For the text-containing cell, return its midpoint in [X, Y] coordinate format. 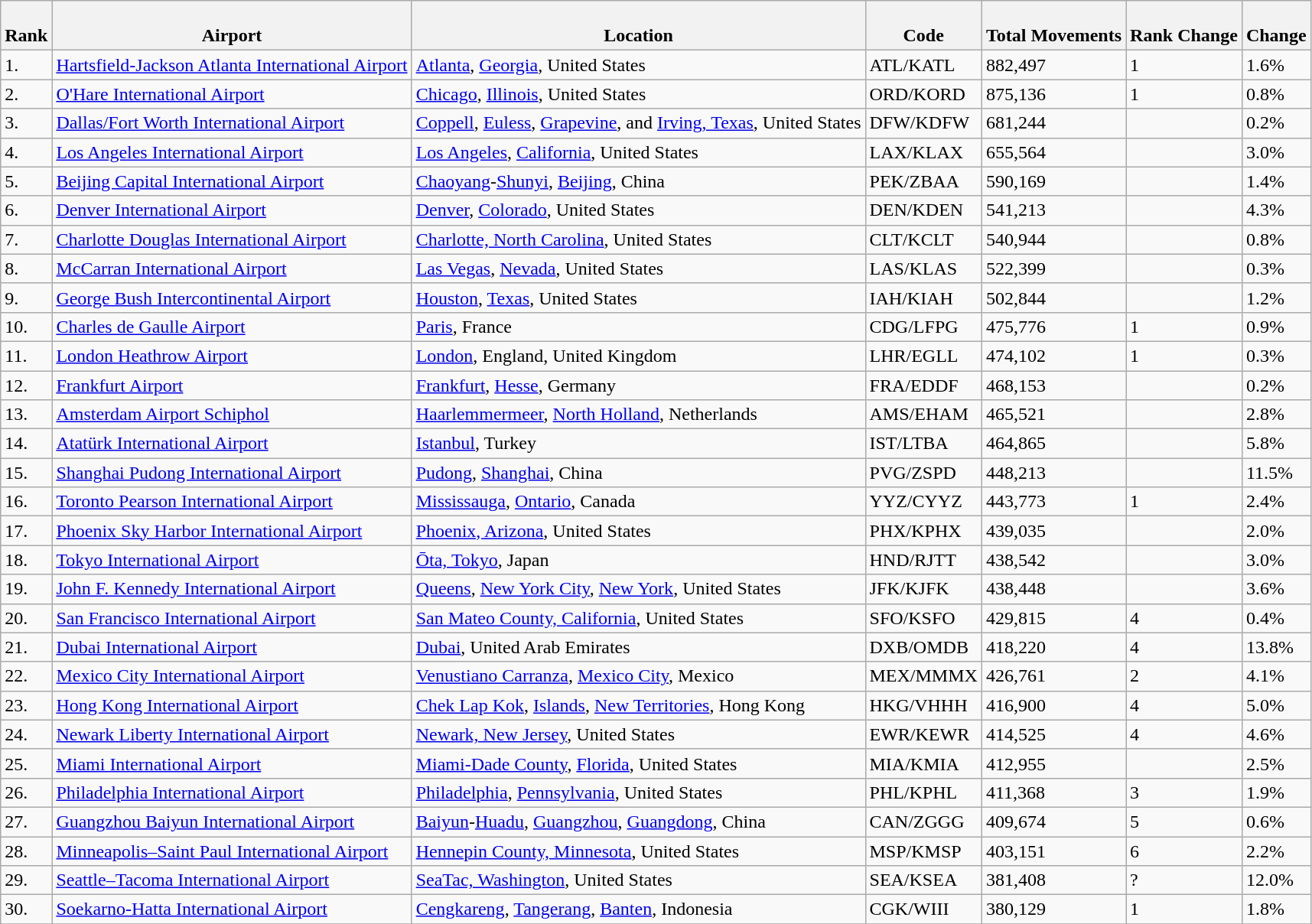
Los Angeles International Airport [232, 152]
SEA/KSEA [923, 880]
Frankfurt, Hesse, Germany [638, 385]
20. [26, 618]
YYZ/CYYZ [923, 502]
7. [26, 239]
Total Movements [1053, 26]
28. [26, 851]
11.5% [1276, 473]
Ōta, Tokyo, Japan [638, 560]
DXB/OMDB [923, 647]
475,776 [1053, 327]
CDG/LFPG [923, 327]
13. [26, 415]
PHX/KPHX [923, 531]
8. [26, 268]
Queens, New York City, New York, United States [638, 589]
411,368 [1053, 792]
Rank [26, 26]
Chaoyang-Shunyi, Beijing, China [638, 181]
Baiyun-Huadu, Guangzhou, Guangdong, China [638, 822]
Mexico City International Airport [232, 676]
4. [26, 152]
O'Hare International Airport [232, 94]
San Francisco International Airport [232, 618]
4.6% [1276, 734]
Charlotte, North Carolina, United States [638, 239]
2.0% [1276, 531]
Miami International Airport [232, 763]
Dallas/Fort Worth International Airport [232, 123]
IAH/KIAH [923, 298]
Coppell, Euless, Grapevine, and Irving, Texas, United States [638, 123]
Denver, Colorado, United States [638, 210]
McCarran International Airport [232, 268]
Frankfurt Airport [232, 385]
2. [26, 94]
17. [26, 531]
FRA/EDDF [923, 385]
590,169 [1053, 181]
3 [1184, 792]
12.0% [1276, 880]
DFW/KDFW [923, 123]
1.6% [1276, 65]
London, England, United Kingdom [638, 356]
ORD/KORD [923, 94]
655,564 [1053, 152]
Cengkareng, Tangerang, Banten, Indonesia [638, 909]
426,761 [1053, 676]
381,408 [1053, 880]
416,900 [1053, 705]
Charles de Gaulle Airport [232, 327]
27. [26, 822]
Mississauga, Ontario, Canada [638, 502]
10. [26, 327]
PEK/ZBAA [923, 181]
Dubai International Airport [232, 647]
3. [26, 123]
439,035 [1053, 531]
Philadelphia, Pennsylvania, United States [638, 792]
438,542 [1053, 560]
409,674 [1053, 822]
Airport [232, 26]
403,151 [1053, 851]
12. [26, 385]
Soekarno-Hatta International Airport [232, 909]
Location [638, 26]
465,521 [1053, 415]
CLT/KCLT [923, 239]
Charlotte Douglas International Airport [232, 239]
Venustiano Carranza, Mexico City, Mexico [638, 676]
0.4% [1276, 618]
Phoenix, Arizona, United States [638, 531]
Houston, Texas, United States [638, 298]
5. [26, 181]
2 [1184, 676]
1.8% [1276, 909]
SFO/KSFO [923, 618]
Change [1276, 26]
429,815 [1053, 618]
448,213 [1053, 473]
Newark Liberty International Airport [232, 734]
502,844 [1053, 298]
Phoenix Sky Harbor International Airport [232, 531]
6 [1184, 851]
Atlanta, Georgia, United States [638, 65]
LAS/KLAS [923, 268]
5.0% [1276, 705]
MEX/MMMX [923, 676]
414,525 [1053, 734]
PHL/KPHL [923, 792]
4.3% [1276, 210]
Tokyo International Airport [232, 560]
ATL/KATL [923, 65]
2.4% [1276, 502]
Dubai, United Arab Emirates [638, 647]
1.9% [1276, 792]
14. [26, 444]
6. [26, 210]
Miami-Dade County, Florida, United States [638, 763]
EWR/KEWR [923, 734]
412,955 [1053, 763]
DEN/KDEN [923, 210]
JFK/KJFK [923, 589]
23. [26, 705]
Los Angeles, California, United States [638, 152]
24. [26, 734]
LAX/KLAX [923, 152]
30. [26, 909]
474,102 [1053, 356]
0.9% [1276, 327]
22. [26, 676]
2.5% [1276, 763]
CAN/ZGGG [923, 822]
IST/LTBA [923, 444]
Haarlemmermeer, North Holland, Netherlands [638, 415]
882,497 [1053, 65]
Guangzhou Baiyun International Airport [232, 822]
15. [26, 473]
4.1% [1276, 676]
LHR/EGLL [923, 356]
1.4% [1276, 181]
464,865 [1053, 444]
Pudong, Shanghai, China [638, 473]
681,244 [1053, 123]
540,944 [1053, 239]
Toronto Pearson International Airport [232, 502]
London Heathrow Airport [232, 356]
Newark, New Jersey, United States [638, 734]
Istanbul, Turkey [638, 444]
PVG/ZSPD [923, 473]
HND/RJTT [923, 560]
Seattle–Tacoma International Airport [232, 880]
541,213 [1053, 210]
18. [26, 560]
Las Vegas, Nevada, United States [638, 268]
0.6% [1276, 822]
29. [26, 880]
HKG/VHHH [923, 705]
Code [923, 26]
468,153 [1053, 385]
9. [26, 298]
5.8% [1276, 444]
Hennepin County, Minnesota, United States [638, 851]
443,773 [1053, 502]
Paris, France [638, 327]
AMS/EHAM [923, 415]
380,129 [1053, 909]
2.8% [1276, 415]
25. [26, 763]
3.6% [1276, 589]
Chicago, Illinois, United States [638, 94]
Minneapolis–Saint Paul International Airport [232, 851]
16. [26, 502]
438,448 [1053, 589]
Hartsfield-Jackson Atlanta International Airport [232, 65]
26. [26, 792]
Atatürk International Airport [232, 444]
21. [26, 647]
5 [1184, 822]
Shanghai Pudong International Airport [232, 473]
1.2% [1276, 298]
19. [26, 589]
John F. Kennedy International Airport [232, 589]
11. [26, 356]
Rank Change [1184, 26]
Beijing Capital International Airport [232, 181]
George Bush Intercontinental Airport [232, 298]
MIA/KMIA [923, 763]
Amsterdam Airport Schiphol [232, 415]
San Mateo County, California, United States [638, 618]
Chek Lap Kok, Islands, New Territories, Hong Kong [638, 705]
SeaTac, Washington, United States [638, 880]
CGK/WIII [923, 909]
Denver International Airport [232, 210]
Hong Kong International Airport [232, 705]
1. [26, 65]
? [1184, 880]
875,136 [1053, 94]
13.8% [1276, 647]
418,220 [1053, 647]
522,399 [1053, 268]
2.2% [1276, 851]
MSP/KMSP [923, 851]
Philadelphia International Airport [232, 792]
